Find where the given text appears and provide that cell's center as (X, Y) coordinate. 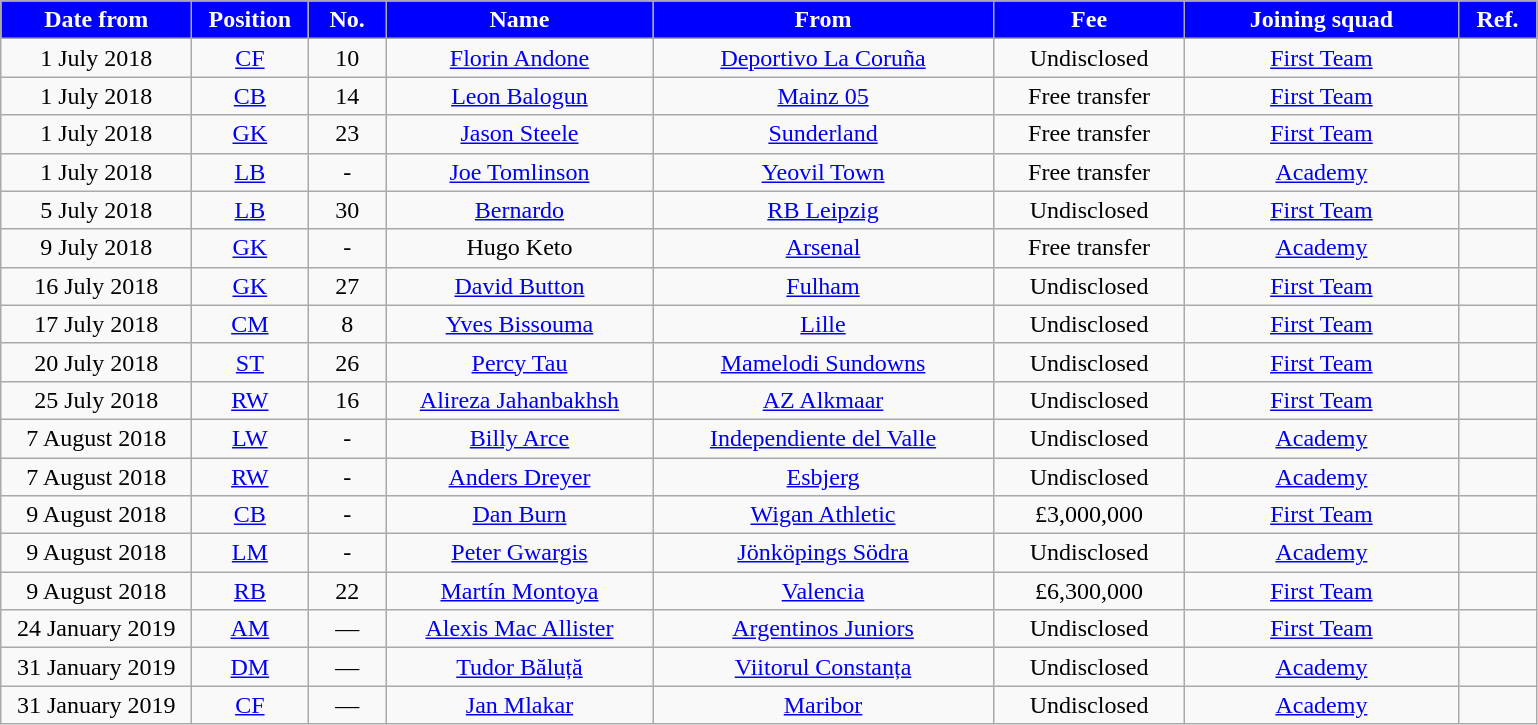
No. (348, 20)
14 (348, 96)
Jason Steele (519, 134)
Mamelodi Sundowns (822, 362)
Joe Tomlinson (519, 172)
LW (250, 438)
AZ Alkmaar (822, 400)
Ref. (1498, 20)
£6,300,000 (1090, 591)
Percy Tau (519, 362)
Mainz 05 (822, 96)
Date from (96, 20)
9 July 2018 (96, 248)
8 (348, 324)
30 (348, 210)
Deportivo La Coruña (822, 58)
Alireza Jahanbakhsh (519, 400)
Argentinos Juniors (822, 629)
22 (348, 591)
Martín Montoya (519, 591)
LM (250, 553)
Peter Gwargis (519, 553)
20 July 2018 (96, 362)
Tudor Băluță (519, 667)
From (822, 20)
23 (348, 134)
Fee (1090, 20)
Florin Andone (519, 58)
RB Leipzig (822, 210)
Dan Burn (519, 515)
16 July 2018 (96, 286)
Jönköpings Södra (822, 553)
27 (348, 286)
24 January 2019 (96, 629)
16 (348, 400)
Arsenal (822, 248)
RB (250, 591)
Esbjerg (822, 477)
26 (348, 362)
Position (250, 20)
17 July 2018 (96, 324)
David Button (519, 286)
Independiente del Valle (822, 438)
Yves Bissouma (519, 324)
DM (250, 667)
Jan Mlakar (519, 705)
10 (348, 58)
Hugo Keto (519, 248)
Billy Arce (519, 438)
£3,000,000 (1090, 515)
Anders Dreyer (519, 477)
Lille (822, 324)
Viitorul Constanța (822, 667)
Fulham (822, 286)
Leon Balogun (519, 96)
25 July 2018 (96, 400)
ST (250, 362)
Yeovil Town (822, 172)
Sunderland (822, 134)
CM (250, 324)
5 July 2018 (96, 210)
Bernardo (519, 210)
Name (519, 20)
Alexis Mac Allister (519, 629)
Valencia (822, 591)
Wigan Athletic (822, 515)
Joining squad (1322, 20)
AM (250, 629)
Maribor (822, 705)
